From the cell containing the given text, extract its center point as (X, Y) coordinate. 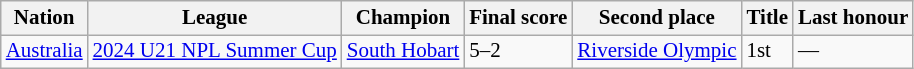
5–2 (518, 52)
2024 U21 NPL Summer Cup (215, 52)
League (215, 18)
Nation (44, 18)
Second place (656, 18)
South Hobart (403, 52)
1st (767, 52)
Title (767, 18)
Riverside Olympic (656, 52)
— (853, 52)
Australia (44, 52)
Final score (518, 18)
Champion (403, 18)
Last honour (853, 18)
